For the text-containing cell, return its midpoint in [x, y] coordinate format. 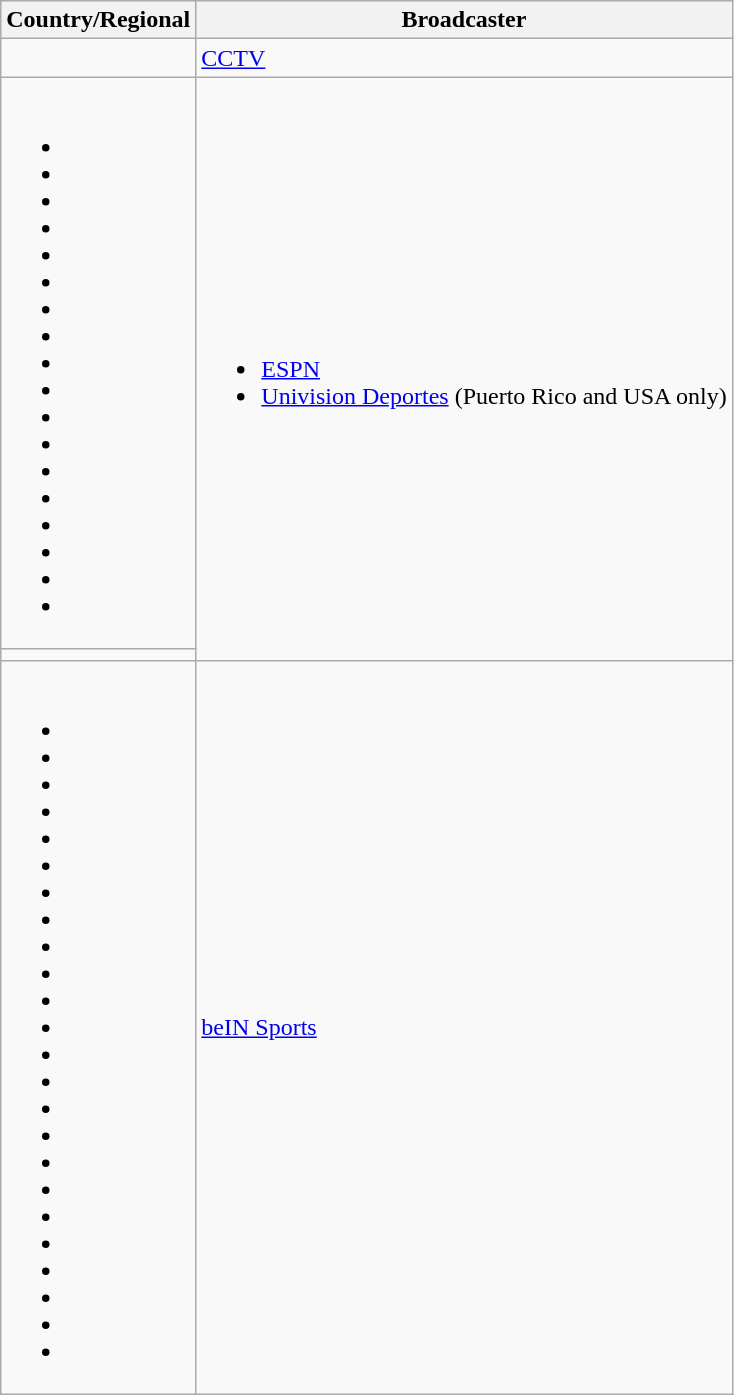
Broadcaster [464, 20]
CCTV [464, 58]
beIN Sports [464, 1027]
ESPNUnivision Deportes (Puerto Rico and USA only) [464, 368]
Country/Regional [98, 20]
